Extract the [X, Y] coordinate from the center of the cell holding the provided text.  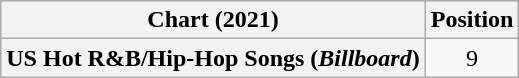
Position [472, 20]
9 [472, 58]
Chart (2021) [213, 20]
US Hot R&B/Hip-Hop Songs (Billboard) [213, 58]
